Extract the (x, y) coordinate from the center of the cell holding the provided text.  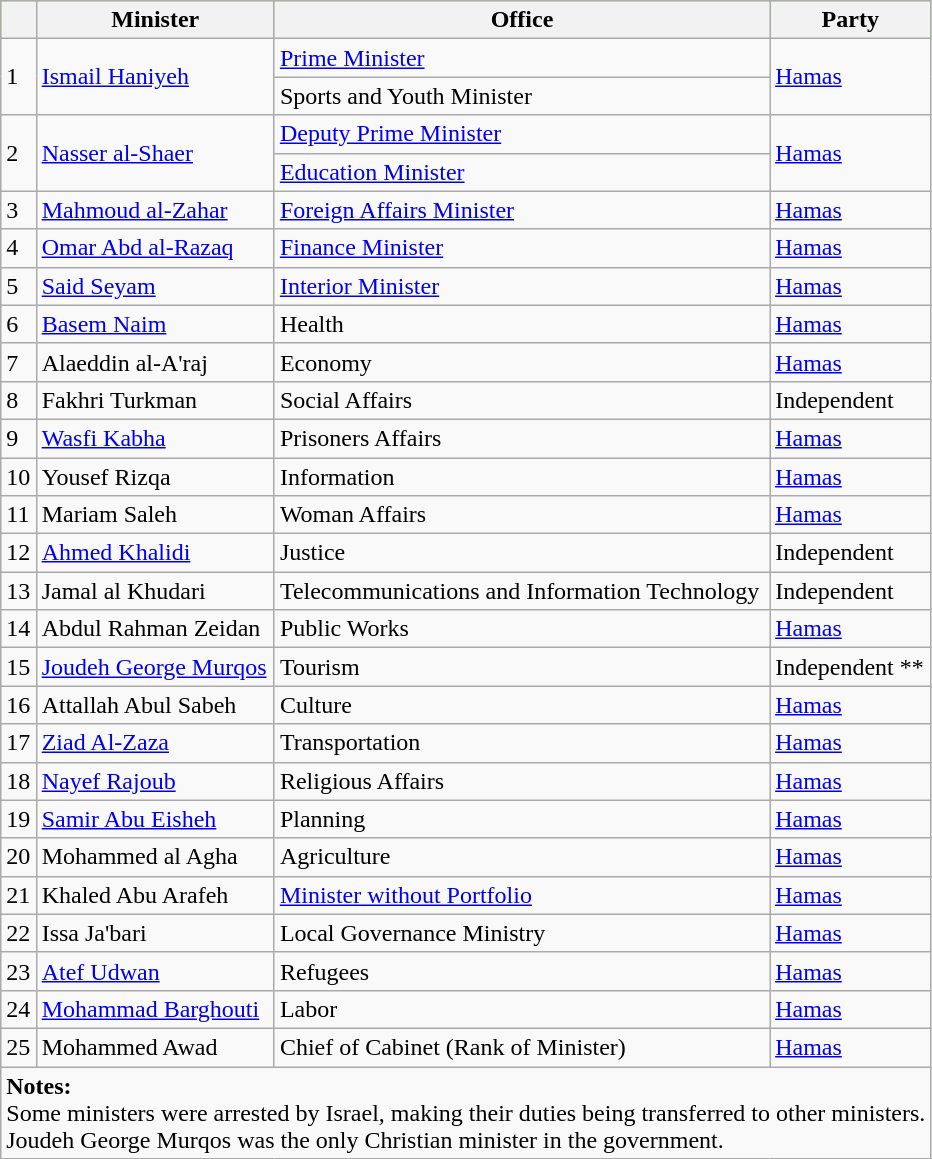
14 (18, 629)
Prime Minister (522, 58)
Education Minister (522, 172)
9 (18, 438)
8 (18, 400)
Said Seyam (155, 286)
Yousef Rizqa (155, 477)
Culture (522, 705)
Wasfi Kabha (155, 438)
Alaeddin al-A'raj (155, 362)
Issa Ja'bari (155, 933)
16 (18, 705)
Refugees (522, 971)
12 (18, 553)
Local Governance Ministry (522, 933)
Economy (522, 362)
15 (18, 667)
Mohammad Barghouti (155, 1009)
Fakhri Turkman (155, 400)
Minister (155, 20)
Basem Naim (155, 324)
6 (18, 324)
18 (18, 781)
Deputy Prime Minister (522, 134)
Ismail Haniyeh (155, 77)
Attallah Abul Sabeh (155, 705)
5 (18, 286)
Khaled Abu Arafeh (155, 895)
Chief of Cabinet (Rank of Minister) (522, 1047)
Justice (522, 553)
17 (18, 743)
Nayef Rajoub (155, 781)
Office (522, 20)
13 (18, 591)
Tourism (522, 667)
20 (18, 857)
Planning (522, 819)
Mahmoud al-Zahar (155, 210)
4 (18, 248)
Social Affairs (522, 400)
25 (18, 1047)
Atef Udwan (155, 971)
Transportation (522, 743)
Joudeh George Murqos (155, 667)
Woman Affairs (522, 515)
23 (18, 971)
11 (18, 515)
Abdul Rahman Zeidan (155, 629)
Party (850, 20)
Foreign Affairs Minister (522, 210)
Mohammed al Agha (155, 857)
Public Works (522, 629)
Health (522, 324)
Information (522, 477)
Minister without Portfolio (522, 895)
Independent ** (850, 667)
Interior Minister (522, 286)
Jamal al Khudari (155, 591)
Nasser al-Shaer (155, 153)
21 (18, 895)
Ziad Al-Zaza (155, 743)
Sports and Youth Minister (522, 96)
3 (18, 210)
Labor (522, 1009)
Ahmed Khalidi (155, 553)
Prisoners Affairs (522, 438)
2 (18, 153)
Agriculture (522, 857)
Finance Minister (522, 248)
Telecommunications and Information Technology (522, 591)
19 (18, 819)
Religious Affairs (522, 781)
1 (18, 77)
Mariam Saleh (155, 515)
7 (18, 362)
Omar Abd al-Razaq (155, 248)
10 (18, 477)
Mohammed Awad (155, 1047)
22 (18, 933)
Samir Abu Eisheh (155, 819)
24 (18, 1009)
